Extract the (x, y) coordinate from the center of the cell holding the provided text.  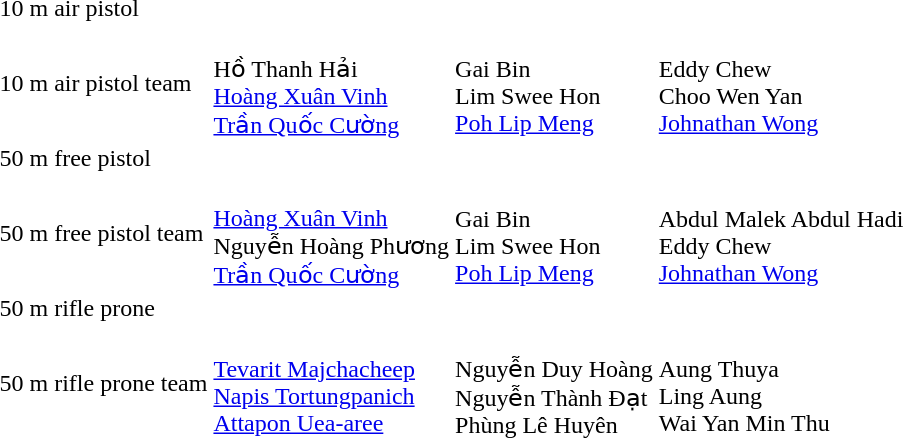
Hoàng Xuân VinhNguyễn Hoàng PhươngTrần Quốc Cường (332, 233)
Hồ Thanh HảiHoàng Xuân VinhTrần Quốc Cường (332, 83)
